Return the [x, y] coordinate for the center point of the cell that contains the specified text.  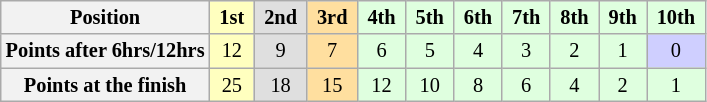
Points at the finish [106, 85]
5th [430, 17]
8 [478, 85]
3 [526, 51]
4th [381, 17]
3rd [332, 17]
10 [430, 85]
9 [280, 51]
0 [676, 51]
2nd [280, 17]
1st [232, 17]
25 [232, 85]
18 [280, 85]
8th [574, 17]
6th [478, 17]
15 [332, 85]
9th [622, 17]
5 [430, 51]
Points after 6hrs/12hrs [106, 51]
7 [332, 51]
7th [526, 17]
10th [676, 17]
Position [106, 17]
